Return (x, y) of the center of cell containing provided text 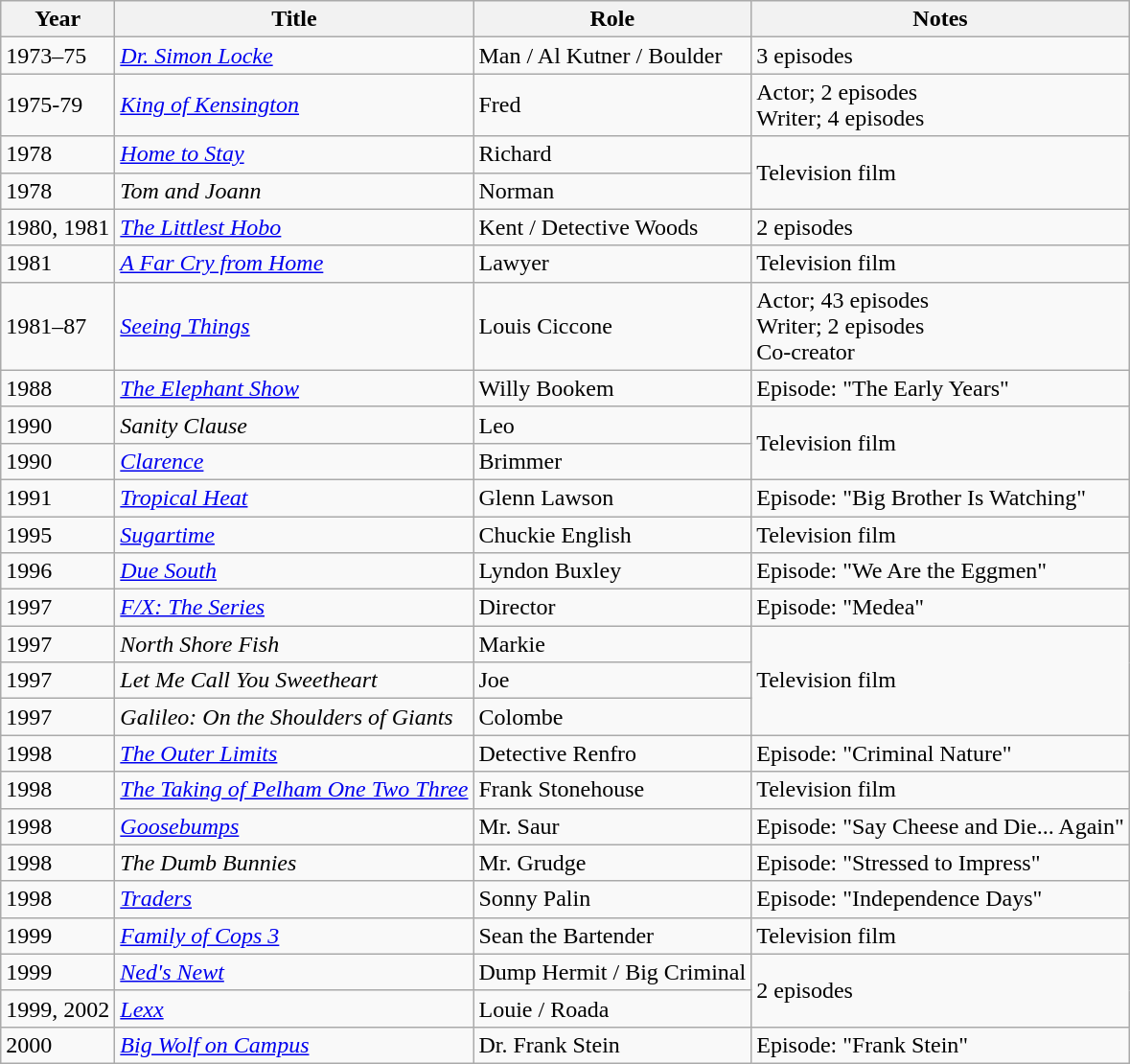
Sanity Clause (294, 425)
Traders (294, 899)
Galileo: On the Shoulders of Giants (294, 717)
F/X: The Series (294, 608)
Lexx (294, 1008)
Episode: "Medea" (941, 608)
Detective Renfro (612, 753)
Role (612, 19)
Joe (612, 681)
Episode: "Say Cheese and Die... Again" (941, 826)
Glenn Lawson (612, 497)
1999, 2002 (58, 1008)
Markie (612, 644)
The Taking of Pelham One Two Three (294, 790)
Lyndon Buxley (612, 571)
Seeing Things (294, 326)
Mr. Grudge (612, 863)
Tropical Heat (294, 497)
1981–87 (58, 326)
3 episodes (941, 56)
Dr. Frank Stein (612, 1045)
1975-79 (58, 105)
The Elephant Show (294, 388)
Norman (612, 191)
Home to Stay (294, 154)
Let Me Call You Sweetheart (294, 681)
Episode: "Independence Days" (941, 899)
Goosebumps (294, 826)
Actor; 43 episodesWriter; 2 episodesCo-creator (941, 326)
1973–75 (58, 56)
1981 (58, 264)
1995 (58, 534)
Dump Hermit / Big Criminal (612, 972)
Notes (941, 19)
Episode: "Stressed to Impress" (941, 863)
Episode: "The Early Years" (941, 388)
King of Kensington (294, 105)
Episode: "We Are the Eggmen" (941, 571)
Family of Cops 3 (294, 936)
Leo (612, 425)
Sean the Bartender (612, 936)
Lawyer (612, 264)
1991 (58, 497)
Kent / Detective Woods (612, 227)
Brimmer (612, 461)
Year (58, 19)
1996 (58, 571)
Fred (612, 105)
Episode: "Frank Stein" (941, 1045)
Episode: "Big Brother Is Watching" (941, 497)
Sugartime (294, 534)
Willy Bookem (612, 388)
The Littlest Hobo (294, 227)
2000 (58, 1045)
The Outer Limits (294, 753)
Clarence (294, 461)
Sonny Palin (612, 899)
Richard (612, 154)
1980, 1981 (58, 227)
Director (612, 608)
North Shore Fish (294, 644)
1988 (58, 388)
Frank Stonehouse (612, 790)
Due South (294, 571)
Louie / Roada (612, 1008)
Mr. Saur (612, 826)
Title (294, 19)
Louis Ciccone (612, 326)
Actor; 2 episodesWriter; 4 episodes (941, 105)
Colombe (612, 717)
Chuckie English (612, 534)
Tom and Joann (294, 191)
Big Wolf on Campus (294, 1045)
Dr. Simon Locke (294, 56)
A Far Cry from Home (294, 264)
Ned's Newt (294, 972)
The Dumb Bunnies (294, 863)
Man / Al Kutner / Boulder (612, 56)
Episode: "Criminal Nature" (941, 753)
